Locate the cell with the specified text and output its [x, y] center coordinate. 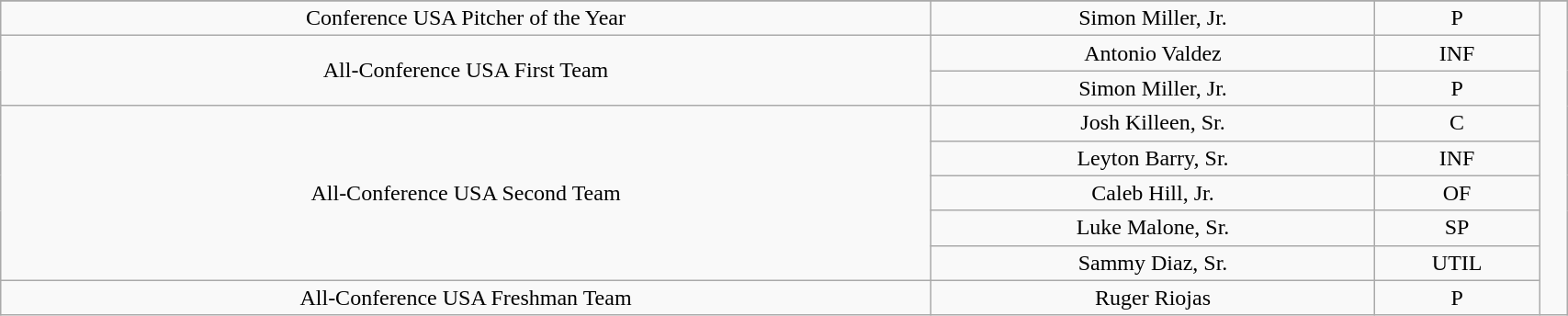
All-Conference USA Freshman Team [467, 298]
Antonio Valdez [1152, 53]
Luke Malone, Sr. [1152, 228]
All-Conference USA First Team [467, 71]
Josh Killeen, Sr. [1152, 123]
UTIL [1457, 263]
OF [1457, 193]
C [1457, 123]
Sammy Diaz, Sr. [1152, 263]
Conference USA Pitcher of the Year [467, 18]
SP [1457, 228]
Caleb Hill, Jr. [1152, 193]
Ruger Riojas [1152, 298]
Leyton Barry, Sr. [1152, 158]
All-Conference USA Second Team [467, 193]
